Provide the (x, y) coordinate of the cell's center where the given text is located.  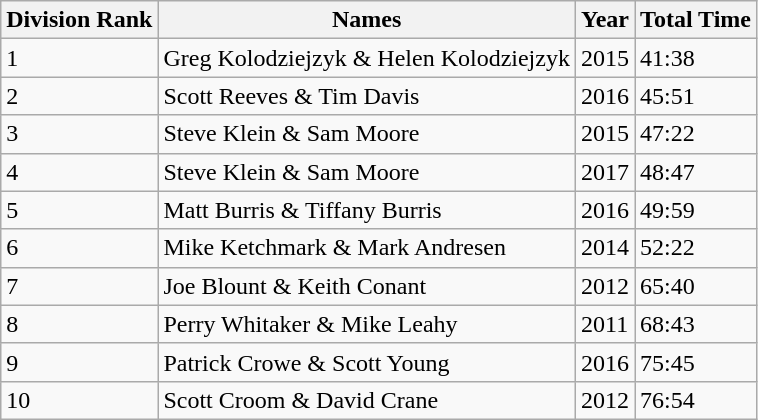
Division Rank (80, 20)
4 (80, 172)
2011 (604, 324)
Names (367, 20)
65:40 (696, 286)
1 (80, 58)
76:54 (696, 400)
3 (80, 134)
Total Time (696, 20)
Scott Croom & David Crane (367, 400)
9 (80, 362)
7 (80, 286)
47:22 (696, 134)
Mike Ketchmark & Mark Andresen (367, 248)
5 (80, 210)
Matt Burris & Tiffany Burris (367, 210)
68:43 (696, 324)
8 (80, 324)
Joe Blount & Keith Conant (367, 286)
Perry Whitaker & Mike Leahy (367, 324)
Year (604, 20)
2 (80, 96)
10 (80, 400)
6 (80, 248)
Patrick Crowe & Scott Young (367, 362)
75:45 (696, 362)
52:22 (696, 248)
2014 (604, 248)
Greg Kolodziejzyk & Helen Kolodziejzyk (367, 58)
2017 (604, 172)
45:51 (696, 96)
41:38 (696, 58)
Scott Reeves & Tim Davis (367, 96)
48:47 (696, 172)
49:59 (696, 210)
